Provide the (x, y) coordinate of the cell's center where the given text is located.  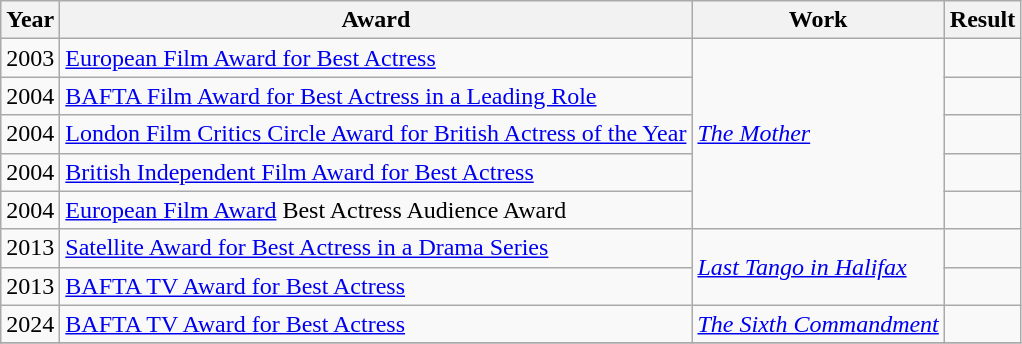
The Sixth Commandment (818, 324)
Award (376, 20)
2003 (30, 58)
Satellite Award for Best Actress in a Drama Series (376, 248)
2024 (30, 324)
London Film Critics Circle Award for British Actress of the Year (376, 134)
British Independent Film Award for Best Actress (376, 172)
Work (818, 20)
Result (982, 20)
Last Tango in Halifax (818, 267)
European Film Award for Best Actress (376, 58)
The Mother (818, 134)
BAFTA Film Award for Best Actress in a Leading Role (376, 96)
European Film Award Best Actress Audience Award (376, 210)
Year (30, 20)
